Pinpoint the cell where the given text exists, returning its [X, Y] midpoint coordinate. 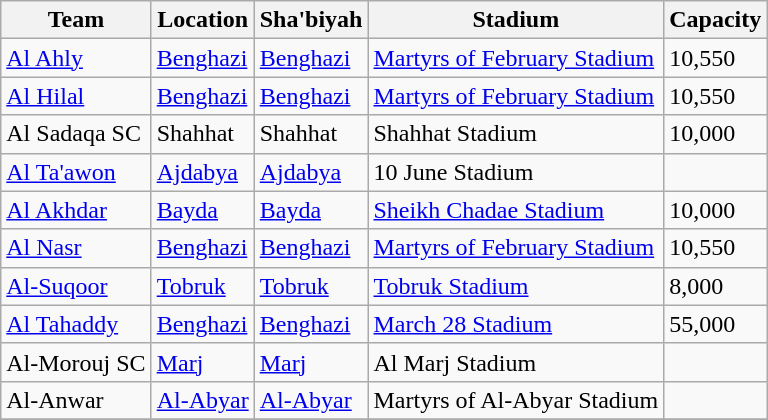
Al Marj Stadium [516, 362]
Location [202, 20]
March 28 Stadium [516, 324]
Al-Anwar [76, 400]
Al-Morouj SC [76, 362]
Al Ahly [76, 58]
Shahhat Stadium [516, 134]
Sheikh Chadae Stadium [516, 210]
Capacity [716, 20]
Team [76, 20]
Stadium [516, 20]
Al Hilal [76, 96]
Al Tahaddy [76, 324]
Sha'biyah [311, 20]
Al Ta'awon [76, 172]
55,000 [716, 324]
Tobruk Stadium [516, 286]
Al Akhdar [76, 210]
Al Sadaqa SC [76, 134]
Martyrs of Al-Abyar Stadium [516, 400]
Al Nasr [76, 248]
8,000 [716, 286]
10 June Stadium [516, 172]
Al-Suqoor [76, 286]
